Locate the cell with the specified text and output its [X, Y] center coordinate. 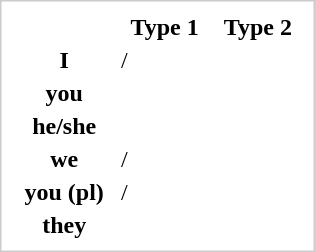
I [64, 60]
they [64, 225]
Type 2 [258, 27]
Type 1 [164, 27]
we [64, 159]
you (pl) [64, 192]
he/she [64, 126]
you [64, 93]
